Identify which cell holds the provided text, then report its (x, y) central coordinate. 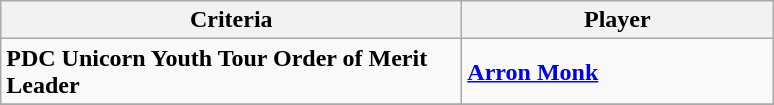
Arron Monk (618, 72)
Player (618, 20)
PDC Unicorn Youth Tour Order of Merit Leader (232, 72)
Criteria (232, 20)
